From the cell containing the given text, extract its center point as [X, Y] coordinate. 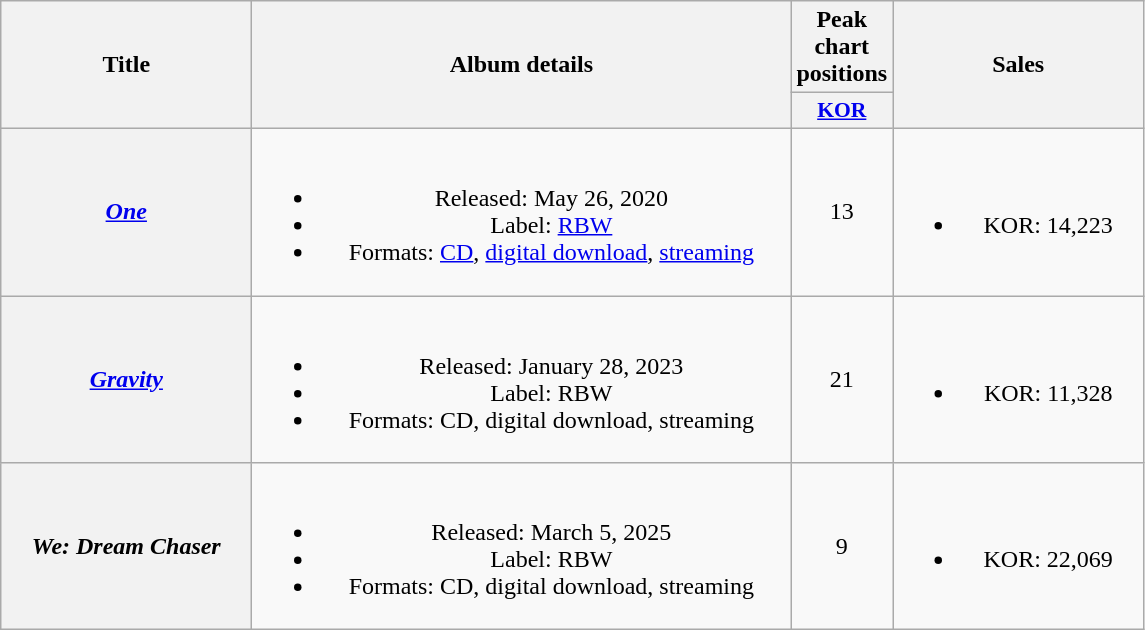
9 [842, 546]
KOR [842, 111]
Title [126, 65]
Released: March 5, 2025Label: RBWFormats: CD, digital download, streaming [522, 546]
Gravity [126, 380]
21 [842, 380]
We: Dream Chaser [126, 546]
Sales [1018, 65]
13 [842, 212]
One [126, 212]
Album details [522, 65]
Peak chart positions [842, 47]
KOR: 11,328 [1018, 380]
KOR: 22,069 [1018, 546]
Released: January 28, 2023Label: RBWFormats: CD, digital download, streaming [522, 380]
KOR: 14,223 [1018, 212]
Released: May 26, 2020Label: RBWFormats: CD, digital download, streaming [522, 212]
